Return the [X, Y] coordinate for the center point of the cell that contains the specified text.  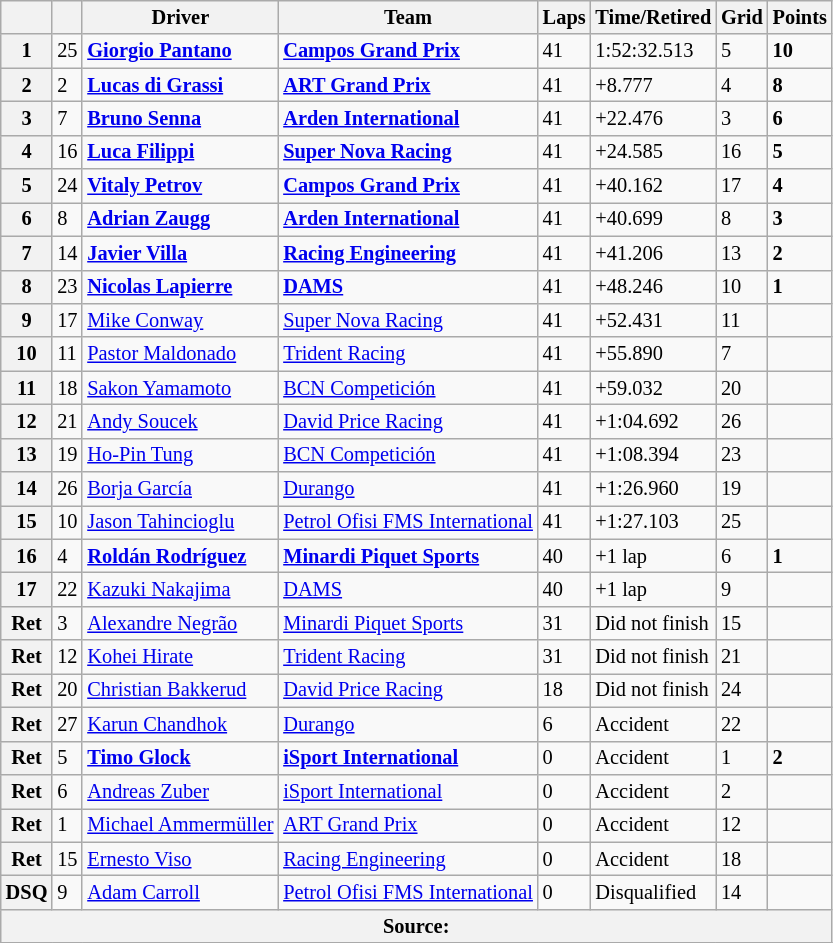
Team [408, 17]
Vitaly Petrov [180, 186]
Andreas Zuber [180, 791]
Nicolas Lapierre [180, 287]
Mike Conway [180, 320]
DSQ [27, 892]
Disqualified [654, 892]
Luca Filippi [180, 152]
+40.699 [654, 219]
Driver [180, 17]
Alexandre Negrão [180, 623]
Ernesto Viso [180, 859]
Adrian Zaugg [180, 219]
+52.431 [654, 320]
Javier Villa [180, 253]
Michael Ammermüller [180, 825]
+59.032 [654, 388]
Bruno Senna [180, 118]
+48.246 [654, 287]
+1:26.960 [654, 489]
Timo Glock [180, 758]
Lucas di Grassi [180, 85]
+8.777 [654, 85]
Grid [742, 17]
27 [67, 724]
+1:27.103 [654, 522]
Ho-Pin Tung [180, 455]
Jason Tahincioglu [180, 522]
Adam Carroll [180, 892]
+24.585 [654, 152]
Sakon Yamamoto [180, 388]
1:52:32.513 [654, 51]
+55.890 [654, 354]
Source: [416, 926]
+22.476 [654, 118]
+41.206 [654, 253]
Karun Chandhok [180, 724]
+1:08.394 [654, 455]
Points [800, 17]
+1:04.692 [654, 421]
Giorgio Pantano [180, 51]
Roldán Rodríguez [180, 556]
Kohei Hirate [180, 657]
+40.162 [654, 186]
Christian Bakkerud [180, 690]
Andy Soucek [180, 421]
Kazuki Nakajima [180, 589]
Laps [564, 17]
Borja García [180, 489]
Pastor Maldonado [180, 354]
Time/Retired [654, 17]
